Provide the [x, y] coordinate of the cell's center where the given text is located.  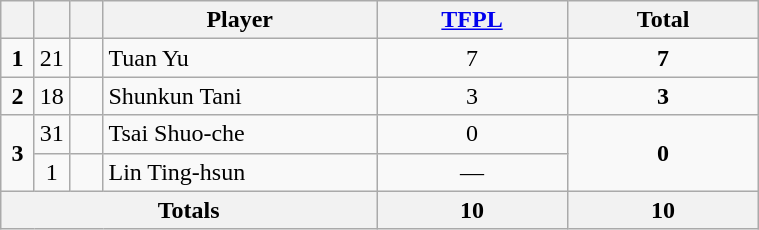
2 [18, 96]
21 [52, 58]
TFPL [472, 20]
Lin Ting-hsun [240, 172]
— [472, 172]
31 [52, 134]
Shunkun Tani [240, 96]
Player [240, 20]
Totals [189, 210]
18 [52, 96]
Tuan Yu [240, 58]
Total [664, 20]
Tsai Shuo-che [240, 134]
